Capture the cell that displays the provided text and extract its (X, Y) central coordinate. 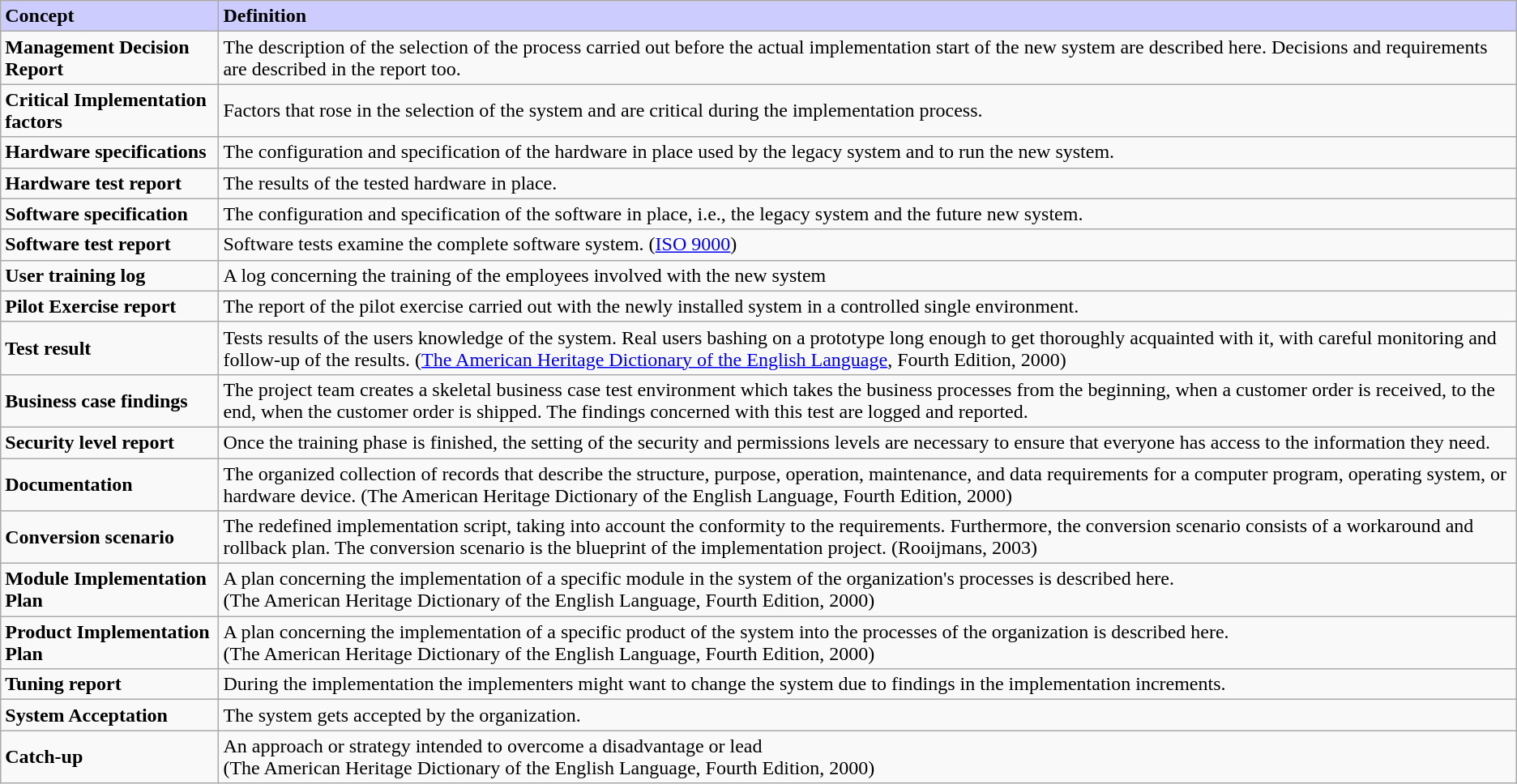
Factors that rose in the selection of the system and are critical during the implementation process. (867, 110)
The configuration and specification of the software in place, i.e., the legacy system and the future new system. (867, 214)
Software test report (110, 245)
The report of the pilot exercise carried out with the newly installed system in a controlled single environment. (867, 306)
Security level report (110, 442)
Business case findings (110, 400)
The configuration and specification of the hardware in place used by the legacy system and to run the new system. (867, 152)
Hardware specifications (110, 152)
Pilot Exercise report (110, 306)
Conversion scenario (110, 538)
System Acceptation (110, 715)
Hardware test report (110, 183)
Software tests examine the complete software system. (ISO 9000) (867, 245)
User training log (110, 275)
During the implementation the implementers might want to change the system due to findings in the implementation increments. (867, 684)
The system gets accepted by the organization. (867, 715)
Test result (110, 348)
Tuning report (110, 684)
Concept (110, 16)
Catch-up (110, 756)
An approach or strategy intended to overcome a disadvantage or lead(The American Heritage Dictionary of the English Language, Fourth Edition, 2000) (867, 756)
The results of the tested hardware in place. (867, 183)
Product Implementation Plan (110, 643)
Definition (867, 16)
A log concerning the training of the employees involved with the new system (867, 275)
Documentation (110, 484)
Management Decision Report (110, 58)
Critical Implementation factors (110, 110)
Software specification (110, 214)
Module Implementation Plan (110, 590)
